Determine the [X, Y] coordinate at the center of the cell enclosing the given text.  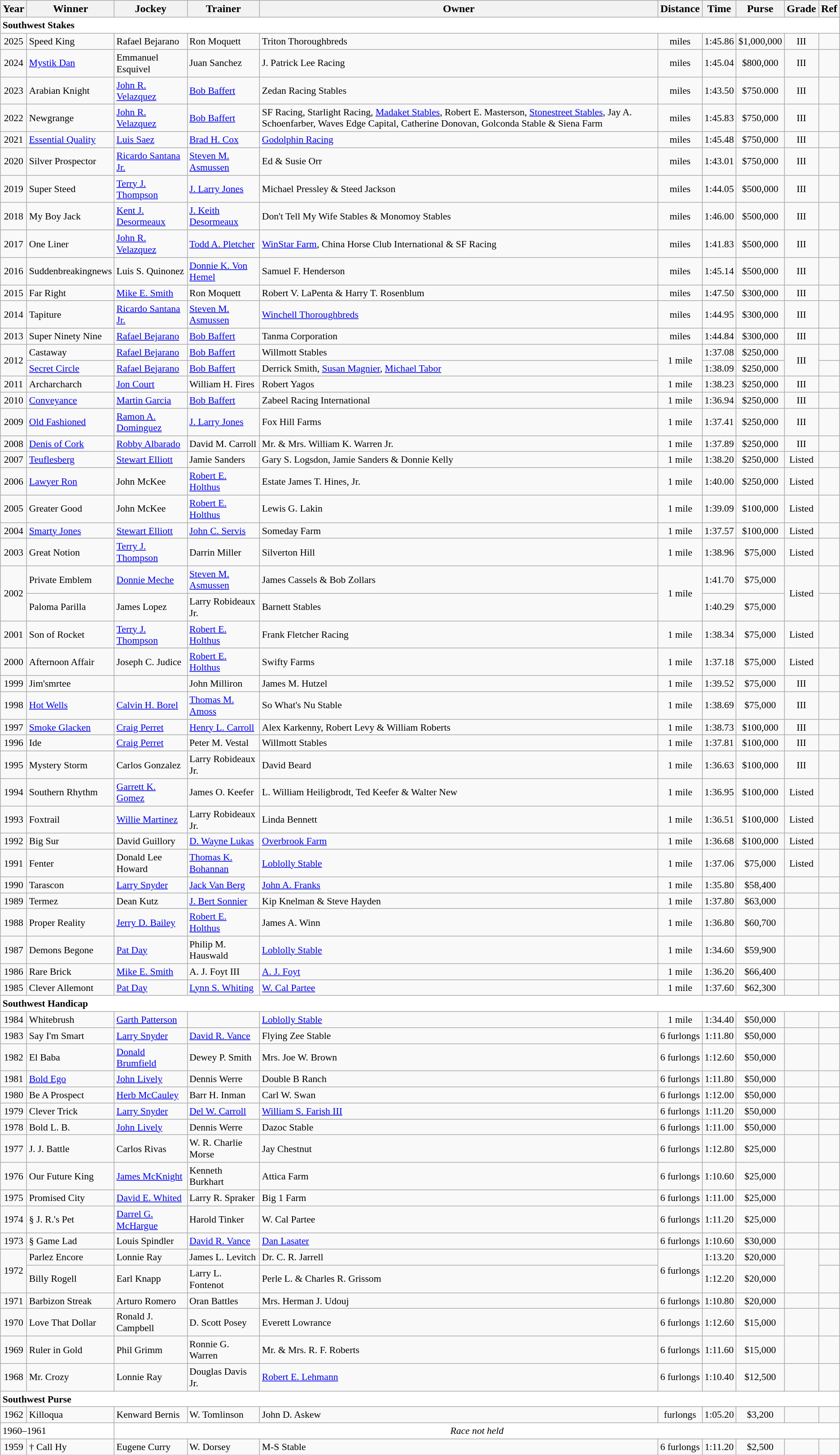
One Liner [71, 243]
Harold Tinker [223, 1220]
Hot Wells [71, 706]
2016 [13, 271]
1:10.40 [719, 1377]
Winner [71, 9]
$62,300 [760, 988]
Barbizon Streak [71, 1301]
Luis S. Quinonez [151, 271]
Afternoon Affair [71, 662]
Jay Chestnut [459, 1149]
Swifty Farms [459, 662]
Castaway [71, 352]
Son of Rocket [71, 635]
$2,500 [760, 1447]
Ed & Susie Orr [459, 162]
Larry L. Fontenot [223, 1279]
Zedan Racing Stables [459, 91]
Killoqua [71, 1415]
1:45.14 [719, 271]
2002 [13, 593]
1969 [13, 1350]
1:11.60 [719, 1350]
1:37.08 [719, 352]
Greater Good [71, 509]
1:36.51 [719, 820]
Newgrange [71, 118]
1:36.95 [719, 793]
Fenter [71, 863]
Estate James T. Hines, Jr. [459, 481]
§ J. R.'s Pet [71, 1220]
John Milliron [223, 684]
James O. Keefer [223, 793]
1:37.57 [719, 530]
1990 [13, 885]
1:45.83 [719, 118]
Calvin H. Borel [151, 706]
Dean Kutz [151, 901]
Say I'm Smart [71, 1036]
1:05.20 [719, 1415]
Mystik Dan [71, 63]
Dr. C. R. Jarrell [459, 1257]
W. Dorsey [223, 1447]
L. William Heiligbrodt, Ted Keefer & Walter New [459, 793]
$60,700 [760, 923]
1:37.06 [719, 863]
Robby Albarado [151, 444]
Our Future King [71, 1176]
Smoke Glacken [71, 727]
Foxtrail [71, 820]
2005 [13, 509]
Thomas M. Amoss [223, 706]
Winchell Thoroughbreds [459, 314]
Zabeel Racing International [459, 400]
2025 [13, 41]
1973 [13, 1241]
Archarcharch [71, 384]
J. Patrick Lee Racing [459, 63]
Frank Fletcher Racing [459, 635]
2017 [13, 243]
$750.000 [760, 91]
Jerry D. Bailey [151, 923]
Attica Farm [459, 1176]
Garrett K. Gomez [151, 793]
1979 [13, 1111]
1:45.48 [719, 140]
1:43.01 [719, 162]
Southwest Purse [420, 1399]
Kenward Bernis [151, 1415]
Southern Rhythm [71, 793]
2009 [13, 422]
Mr. & Mrs. R. F. Roberts [459, 1350]
2014 [13, 314]
Lynn S. Whiting [223, 988]
1960–1961 [57, 1431]
William S. Farish III [459, 1111]
1975 [13, 1198]
1983 [13, 1036]
James McKnight [151, 1176]
Secret Circle [71, 368]
Love That Dollar [71, 1322]
2000 [13, 662]
1996 [13, 743]
Thomas K. Bohannan [223, 863]
John A. Franks [459, 885]
J. Bert Sonnier [223, 901]
Donnie Meche [151, 580]
Whitebrush [71, 1020]
James A. Winn [459, 923]
Carlos Gonzalez [151, 765]
1985 [13, 988]
Darrin Miller [223, 552]
2021 [13, 140]
Kent J. Desormeaux [151, 216]
David Beard [459, 765]
Samuel F. Henderson [459, 271]
John D. Askew [459, 1415]
1974 [13, 1220]
Michael Pressley & Steed Jackson [459, 188]
2022 [13, 118]
$800,000 [760, 63]
Jockey [151, 9]
Great Notion [71, 552]
1959 [13, 1447]
1989 [13, 901]
Kenneth Burkhart [223, 1176]
1:36.63 [719, 765]
1:46.00 [719, 216]
1994 [13, 793]
Flying Zee Stable [459, 1036]
2004 [13, 530]
1:36.80 [719, 923]
1968 [13, 1377]
2007 [13, 460]
1982 [13, 1057]
Trainer [223, 9]
Southwest Handicap [420, 1004]
Todd A. Pletcher [223, 243]
Gary S. Logsdon, Jamie Sanders & Donnie Kelly [459, 460]
1962 [13, 1415]
§ Game Lad [71, 1241]
Denis of Cork [71, 444]
Oran Battles [223, 1301]
1978 [13, 1127]
Private Emblem [71, 580]
W. Tomlinson [223, 1415]
So What's Nu Stable [459, 706]
John C. Servis [223, 530]
1:36.68 [719, 841]
1:39.52 [719, 684]
Darrel G. McHargue [151, 1220]
Donnie K. Von Hemel [223, 271]
Distance [680, 9]
2001 [13, 635]
A. J. Foyt III [223, 972]
Martin Garcia [151, 400]
Larry R. Spraker [223, 1198]
Emmanuel Esquivel [151, 63]
1992 [13, 841]
Year [13, 9]
Barr H. Inman [223, 1095]
Triton Thoroughbreds [459, 41]
1:38.34 [719, 635]
My Boy Jack [71, 216]
Southwest Stakes [420, 26]
Dan Lasater [459, 1241]
† Call Hy [71, 1447]
Billy Rogell [71, 1279]
Clever Trick [71, 1111]
1:12.00 [719, 1095]
1:37.60 [719, 988]
Mr. & Mrs. William K. Warren Jr. [459, 444]
Suddenbreakingnews [71, 271]
1981 [13, 1079]
furlongs [680, 1415]
Jack Van Berg [223, 885]
1:38.23 [719, 384]
Willie Martinez [151, 820]
Juan Sanchez [223, 63]
Lewis G. Lakin [459, 509]
1984 [13, 1020]
Tarascon [71, 885]
Essential Quality [71, 140]
1:37.80 [719, 901]
Barnett Stables [459, 607]
$12,500 [760, 1377]
M-S Stable [459, 1447]
W. R. Charlie Morse [223, 1149]
1:37.81 [719, 743]
2012 [13, 360]
Mr. Crozy [71, 1377]
Overbrook Farm [459, 841]
Ruler in Gold [71, 1350]
1:10.80 [719, 1301]
Demons Begone [71, 950]
Jamie Sanders [223, 460]
2024 [13, 63]
Super Ninety Nine [71, 336]
1:36.20 [719, 972]
1988 [13, 923]
1:44.84 [719, 336]
1:44.05 [719, 188]
Mystery Storm [71, 765]
Tanma Corporation [459, 336]
William H. Fires [223, 384]
Jim'smrtee [71, 684]
Silverton Hill [459, 552]
Bold L. B. [71, 1127]
Double B Ranch [459, 1079]
$30,000 [760, 1241]
$58,400 [760, 885]
2003 [13, 552]
Robert V. LaPenta & Harry T. Rosenblum [459, 293]
1:40.00 [719, 481]
1:40.29 [719, 607]
Clever Allemont [71, 988]
1:39.09 [719, 509]
Be A Prospect [71, 1095]
Mrs. Joe W. Brown [459, 1057]
Carl W. Swan [459, 1095]
1:35.80 [719, 885]
D. Scott Posey [223, 1322]
Carlos Rivas [151, 1149]
Perle L. & Charles R. Grissom [459, 1279]
2015 [13, 293]
1980 [13, 1095]
Ramon A. Dominguez [151, 422]
1:38.96 [719, 552]
$66,400 [760, 972]
1:44.95 [719, 314]
Smarty Jones [71, 530]
1:45.86 [719, 41]
1997 [13, 727]
Philip M. Hauswald [223, 950]
1:38.73 [719, 727]
1:41.83 [719, 243]
Peter M. Vestal [223, 743]
1:37.89 [719, 444]
1:34.60 [719, 950]
WinStar Farm, China Horse Club International & SF Racing [459, 243]
Phil Grimm [151, 1350]
El Baba [71, 1057]
1991 [13, 863]
1972 [13, 1271]
1999 [13, 684]
Herb McCauley [151, 1095]
$3,200 [760, 1415]
1971 [13, 1301]
Proper Reality [71, 923]
1995 [13, 765]
Parlez Encore [71, 1257]
Lawyer Ron [71, 481]
Robert Yagos [459, 384]
1:41.70 [719, 580]
1977 [13, 1149]
James Lopez [151, 607]
Race not held [477, 1431]
James M. Hutzel [459, 684]
Del W. Carroll [223, 1111]
Mrs. Herman J. Udouj [459, 1301]
1970 [13, 1322]
1986 [13, 972]
2011 [13, 384]
James L. Levitch [223, 1257]
Douglas Davis Jr. [223, 1377]
2006 [13, 481]
Rare Brick [71, 972]
2019 [13, 188]
1976 [13, 1176]
1987 [13, 950]
1:38.09 [719, 368]
Brad H. Cox [223, 140]
1:37.18 [719, 662]
1:43.50 [719, 91]
Dewey P. Smith [223, 1057]
1:37.41 [719, 422]
Time [719, 9]
Earl Knapp [151, 1279]
Arabian Knight [71, 91]
1:47.50 [719, 293]
2010 [13, 400]
Teuflesberg [71, 460]
Ronald J. Campbell [151, 1322]
1:34.40 [719, 1020]
Derrick Smith, Susan Magnier, Michael Tabor [459, 368]
2018 [13, 216]
Fox Hill Farms [459, 422]
Super Steed [71, 188]
Louis Spindler [151, 1241]
Luis Saez [151, 140]
Owner [459, 9]
2020 [13, 162]
Joseph C. Judice [151, 662]
Jon Court [151, 384]
Promised City [71, 1198]
Everett Lowrance [459, 1322]
Far Right [71, 293]
2008 [13, 444]
$59,900 [760, 950]
Conveyance [71, 400]
1:12.80 [719, 1149]
Arturo Romero [151, 1301]
Termez [71, 901]
Eugene Curry [151, 1447]
Linda Bennett [459, 820]
1:38.69 [719, 706]
Garth Patterson [151, 1020]
Donald Lee Howard [151, 863]
Godolphin Racing [459, 140]
$63,000 [760, 901]
Alex Karkenny, Robert Levy & William Roberts [459, 727]
Big 1 Farm [459, 1198]
David Guillory [151, 841]
Ref [829, 9]
Paloma Parilla [71, 607]
Old Fashioned [71, 422]
1998 [13, 706]
Someday Farm [459, 530]
Robert E. Lehmann [459, 1377]
$1,000,000 [760, 41]
1:36.94 [719, 400]
2013 [13, 336]
Grade [801, 9]
A. J. Foyt [459, 972]
Ronnie G. Warren [223, 1350]
Purse [760, 9]
Dazoc Stable [459, 1127]
Bold Ego [71, 1079]
1993 [13, 820]
D. Wayne Lukas [223, 841]
Speed King [71, 41]
J. Keith Desormeaux [223, 216]
1:13.20 [719, 1257]
Henry L. Carroll [223, 727]
James Cassels & Bob Zollars [459, 580]
2023 [13, 91]
David M. Carroll [223, 444]
Don't Tell My Wife Stables & Monomoy Stables [459, 216]
1:12.20 [719, 1279]
1:38.20 [719, 460]
Big Sur [71, 841]
Tapiture [71, 314]
J. J. Battle [71, 1149]
Donald Brumfield [151, 1057]
David E. Whited [151, 1198]
1:45.04 [719, 63]
Kip Knelman & Steve Hayden [459, 901]
Ide [71, 743]
Silver Prospector [71, 162]
